From the cell containing the given text, extract its center point as [X, Y] coordinate. 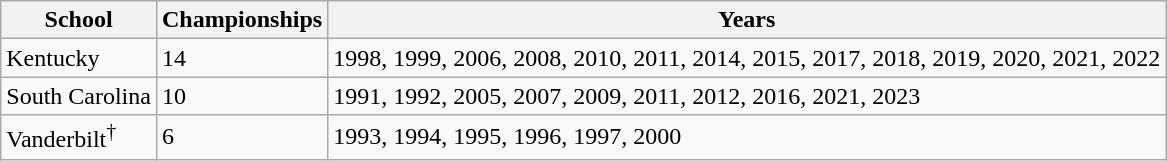
1991, 1992, 2005, 2007, 2009, 2011, 2012, 2016, 2021, 2023 [747, 96]
Championships [242, 20]
14 [242, 58]
Kentucky [79, 58]
South Carolina [79, 96]
1993, 1994, 1995, 1996, 1997, 2000 [747, 138]
School [79, 20]
10 [242, 96]
Vanderbilt† [79, 138]
6 [242, 138]
Years [747, 20]
1998, 1999, 2006, 2008, 2010, 2011, 2014, 2015, 2017, 2018, 2019, 2020, 2021, 2022 [747, 58]
